For the text-containing cell, return its midpoint in [x, y] coordinate format. 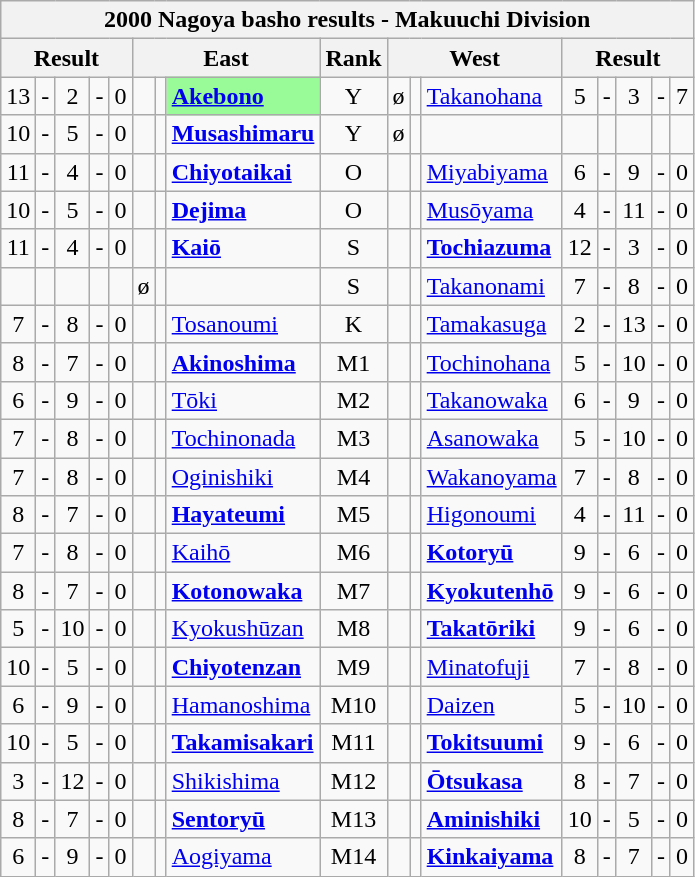
M10 [354, 705]
Musōyama [492, 210]
M14 [354, 857]
Tokitsuumi [492, 743]
Chiyotenzan [243, 667]
M13 [354, 819]
M3 [354, 438]
East [226, 58]
Miyabiyama [492, 172]
Asanowaka [492, 438]
M9 [354, 667]
Tochinohana [492, 362]
Takatōriki [492, 629]
Kotonowaka [243, 591]
Oginishiki [243, 477]
M6 [354, 553]
Chiyotaikai [243, 172]
Kaiō [243, 248]
Tosanoumi [243, 324]
Kyokushūzan [243, 629]
Kyokutenhō [492, 591]
Akinoshima [243, 362]
Takamisakari [243, 743]
Kotoryū [492, 553]
Tochiazuma [492, 248]
Musashimaru [243, 134]
M1 [354, 362]
Tōki [243, 400]
M11 [354, 743]
Minatofuji [492, 667]
Dejima [243, 210]
Aogiyama [243, 857]
Sentoryū [243, 819]
Takanonami [492, 286]
Rank [354, 58]
Tamakasuga [492, 324]
Ōtsukasa [492, 781]
M4 [354, 477]
Hayateumi [243, 515]
M5 [354, 515]
Kaihō [243, 553]
M8 [354, 629]
Takanowaka [492, 400]
M12 [354, 781]
Takanohana [492, 96]
M2 [354, 400]
Higonoumi [492, 515]
Wakanoyama [492, 477]
Hamanoshima [243, 705]
Aminishiki [492, 819]
Shikishima [243, 781]
Akebono [243, 96]
Kinkaiyama [492, 857]
M7 [354, 591]
2000 Nagoya basho results - Makuuchi Division [348, 20]
K [354, 324]
West [474, 58]
Tochinonada [243, 438]
Daizen [492, 705]
